Identify which cell holds the provided text, then report its (x, y) central coordinate. 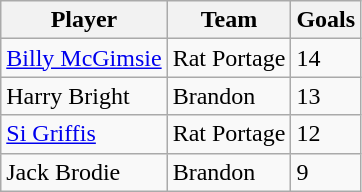
9 (326, 172)
Harry Bright (84, 96)
Player (84, 20)
Billy McGimsie (84, 58)
12 (326, 134)
Team (229, 20)
13 (326, 96)
Jack Brodie (84, 172)
Si Griffis (84, 134)
Goals (326, 20)
14 (326, 58)
